Find where the given text appears and provide that cell's center as [X, Y] coordinate. 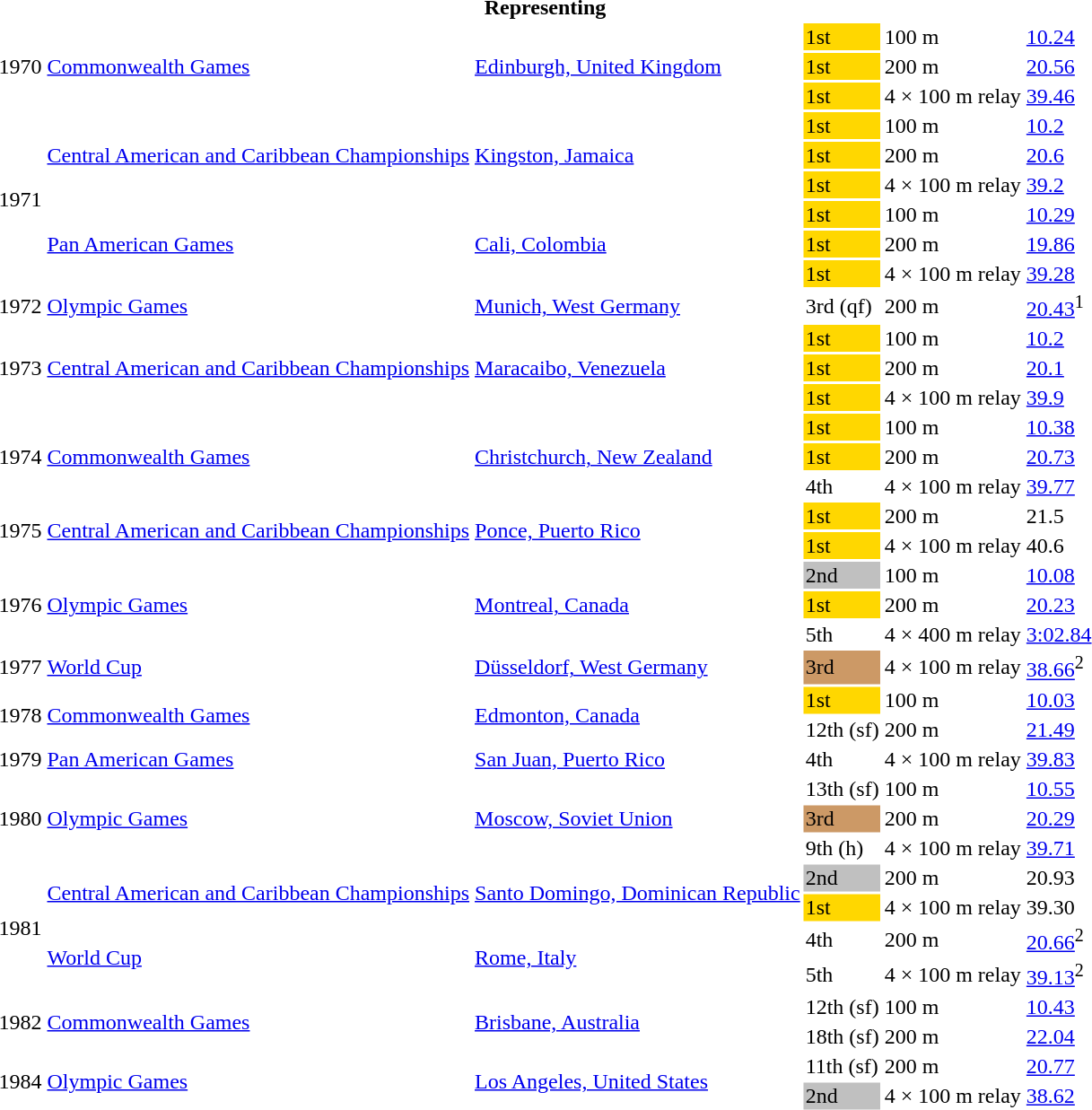
Brisbane, Australia [638, 1023]
Maracaibo, Venezuela [638, 368]
Santo Domingo, Dominican Republic [638, 892]
Moscow, Soviet Union [638, 818]
Cali, Colombia [638, 244]
18th (sf) [842, 1037]
Düsseldorf, West Germany [638, 667]
13th (sf) [842, 789]
Edmonton, Canada [638, 714]
Los Angeles, United States [638, 1082]
Edinburgh, United Kingdom [638, 66]
4 × 400 m relay [953, 634]
Rome, Italy [638, 957]
11th (sf) [842, 1067]
Christchurch, New Zealand [638, 457]
Montreal, Canada [638, 605]
9th (h) [842, 848]
3rd (qf) [842, 306]
Kingston, Jamaica [638, 155]
San Juan, Puerto Rico [638, 759]
Ponce, Puerto Rico [638, 531]
Munich, West Germany [638, 306]
